Output the [X, Y] coordinate of the center of the cell containing the given text.  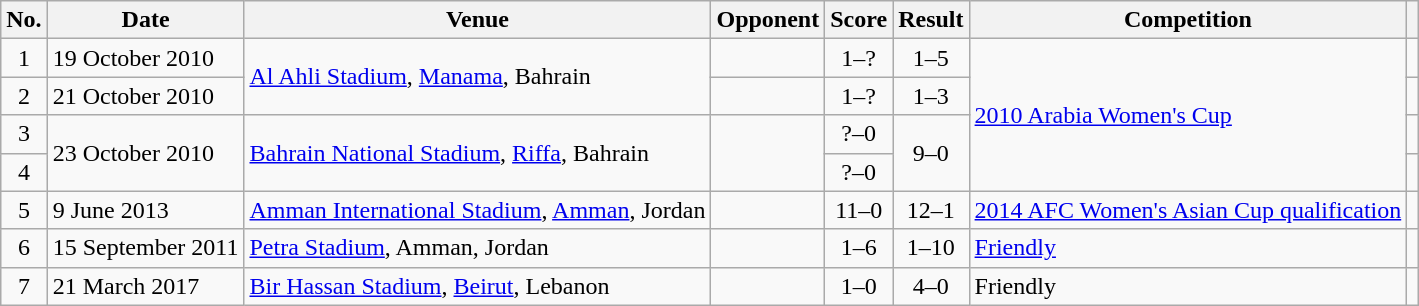
9 June 2013 [146, 210]
4 [24, 172]
1–0 [859, 286]
Opponent [768, 20]
1 [24, 58]
7 [24, 286]
6 [24, 248]
2014 AFC Women's Asian Cup qualification [1188, 210]
Bahrain National Stadium, Riffa, Bahrain [478, 153]
23 October 2010 [146, 153]
1–5 [931, 58]
21 October 2010 [146, 96]
Bir Hassan Stadium, Beirut, Lebanon [478, 286]
Amman International Stadium, Amman, Jordan [478, 210]
1–3 [931, 96]
12–1 [931, 210]
1–10 [931, 248]
Score [859, 20]
No. [24, 20]
15 September 2011 [146, 248]
11–0 [859, 210]
3 [24, 134]
Al Ahli Stadium, Manama, Bahrain [478, 77]
Petra Stadium, Amman, Jordan [478, 248]
Date [146, 20]
Venue [478, 20]
2 [24, 96]
Result [931, 20]
21 March 2017 [146, 286]
4–0 [931, 286]
9–0 [931, 153]
1–6 [859, 248]
5 [24, 210]
Competition [1188, 20]
2010 Arabia Women's Cup [1188, 115]
19 October 2010 [146, 58]
